Scan for the cell matching the given text and deliver its [x, y] coordinate at center. 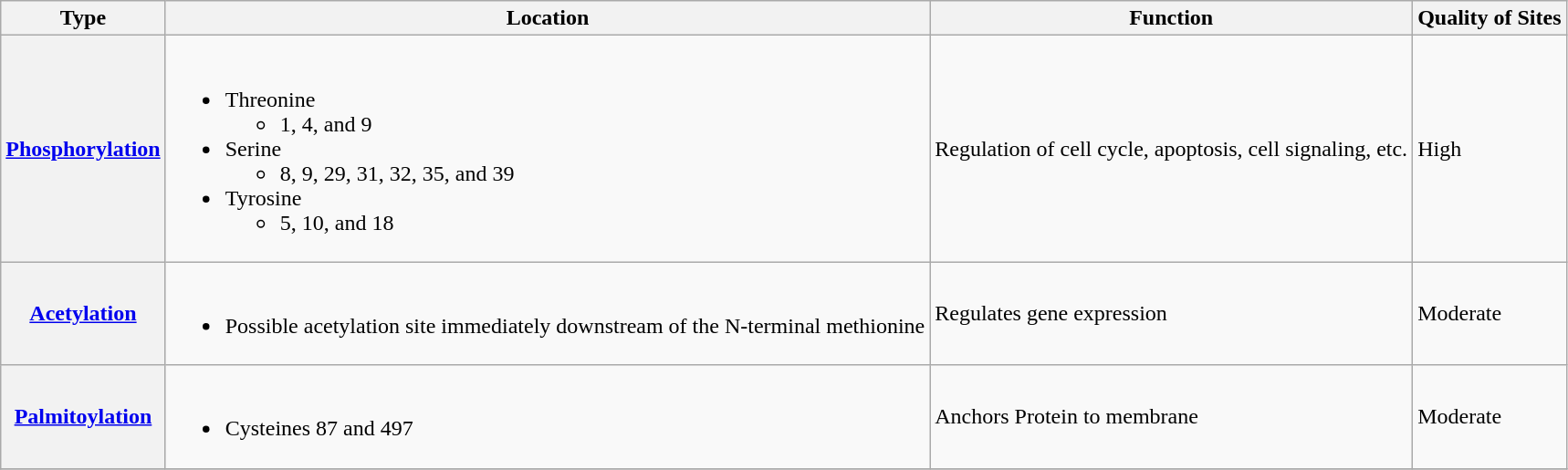
Palmitoylation [83, 416]
High [1490, 149]
Acetylation [83, 314]
Quality of Sites [1490, 18]
Regulation of cell cycle, apoptosis, cell signaling, etc. [1172, 149]
Location [548, 18]
Phosphorylation [83, 149]
Cysteines 87 and 497 [548, 416]
Anchors Protein to membrane [1172, 416]
Possible acetylation site immediately downstream of the N-terminal methionine [548, 314]
Type [83, 18]
Regulates gene expression [1172, 314]
Threonine1, 4, and 9Serine8, 9, 29, 31, 32, 35, and 39Tyrosine5, 10, and 18 [548, 149]
Function [1172, 18]
